From the cell containing the given text, extract its center point as [X, Y] coordinate. 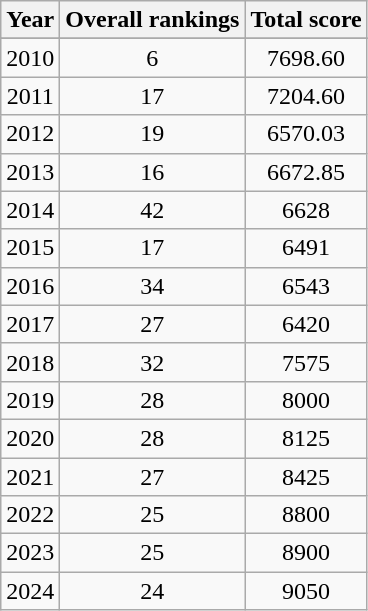
7204.60 [306, 96]
7698.60 [306, 58]
2012 [30, 134]
6628 [306, 210]
8000 [306, 400]
2021 [30, 477]
6543 [306, 286]
2023 [30, 553]
8800 [306, 515]
8125 [306, 438]
19 [152, 134]
2017 [30, 324]
8425 [306, 477]
6 [152, 58]
6570.03 [306, 134]
2010 [30, 58]
32 [152, 362]
2019 [30, 400]
2022 [30, 515]
2024 [30, 591]
2015 [30, 248]
24 [152, 591]
6420 [306, 324]
2014 [30, 210]
6672.85 [306, 172]
7575 [306, 362]
9050 [306, 591]
Overall rankings [152, 20]
2018 [30, 362]
2016 [30, 286]
6491 [306, 248]
16 [152, 172]
8900 [306, 553]
2011 [30, 96]
34 [152, 286]
2020 [30, 438]
Total score [306, 20]
42 [152, 210]
Year [30, 20]
2013 [30, 172]
